From the cell containing the given text, extract its center point as (x, y) coordinate. 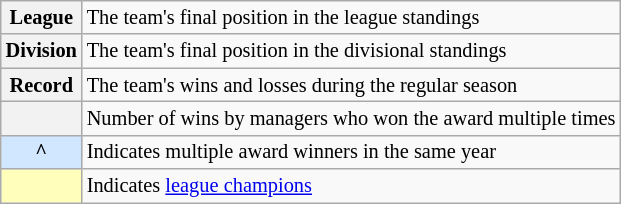
League (42, 17)
Number of wins by managers who won the award multiple times (352, 118)
Indicates multiple award winners in the same year (352, 152)
The team's final position in the league standings (352, 17)
Division (42, 51)
The team's final position in the divisional standings (352, 51)
^ (42, 152)
Indicates league champions (352, 186)
The team's wins and losses during the regular season (352, 85)
Record (42, 85)
